Pinpoint the cell where the given text exists, returning its (x, y) midpoint coordinate. 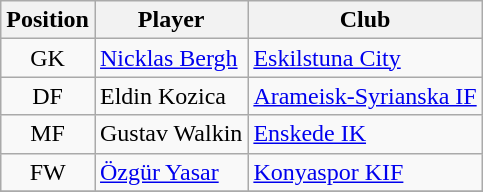
Position (48, 20)
Player (170, 20)
Eskilstuna City (365, 58)
GK (48, 58)
DF (48, 96)
Arameisk-Syrianska IF (365, 96)
Enskede IK (365, 134)
Konyaspor KIF (365, 172)
Nicklas Bergh (170, 58)
Club (365, 20)
MF (48, 134)
FW (48, 172)
Eldin Kozica (170, 96)
Özgür Yasar (170, 172)
Gustav Walkin (170, 134)
